Output the [X, Y] coordinate of the center of the cell containing the given text.  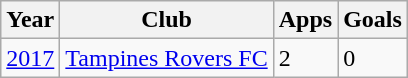
Apps [305, 20]
Club [166, 20]
2 [305, 58]
Goals [373, 20]
0 [373, 58]
2017 [30, 58]
Year [30, 20]
Tampines Rovers FC [166, 58]
